Output the [X, Y] coordinate of the center of the cell containing the given text.  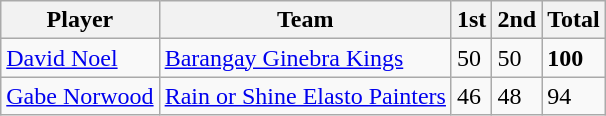
Team [305, 20]
100 [574, 58]
David Noel [80, 58]
Rain or Shine Elasto Painters [305, 96]
Total [574, 20]
1st [471, 20]
Player [80, 20]
94 [574, 96]
Gabe Norwood [80, 96]
46 [471, 96]
48 [517, 96]
Barangay Ginebra Kings [305, 58]
2nd [517, 20]
